Find where the given text appears and provide that cell's center as (x, y) coordinate. 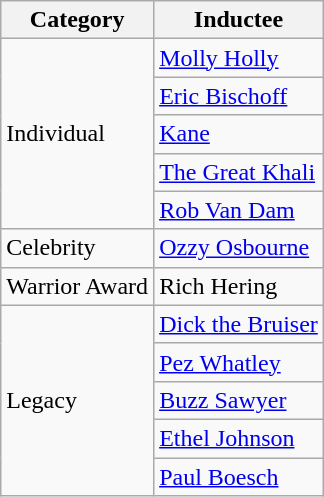
Molly Holly (239, 58)
Kane (239, 134)
Eric Bischoff (239, 96)
Rich Hering (239, 286)
Rob Van Dam (239, 210)
Ethel Johnson (239, 438)
Inductee (239, 20)
Legacy (78, 400)
Individual (78, 134)
Dick the Bruiser (239, 324)
Warrior Award (78, 286)
Category (78, 20)
Celebrity (78, 248)
Ozzy Osbourne (239, 248)
Pez Whatley (239, 362)
Paul Boesch (239, 477)
Buzz Sawyer (239, 400)
The Great Khali (239, 172)
